Search for the cell housing the specified text and yield its [x, y] center coordinate. 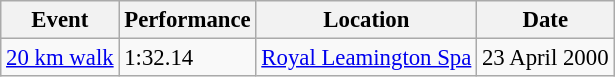
1:32.14 [188, 58]
23 April 2000 [546, 58]
20 km walk [60, 58]
Royal Leamington Spa [366, 58]
Performance [188, 20]
Event [60, 20]
Date [546, 20]
Location [366, 20]
